Find where the given text appears and provide that cell's center as (X, Y) coordinate. 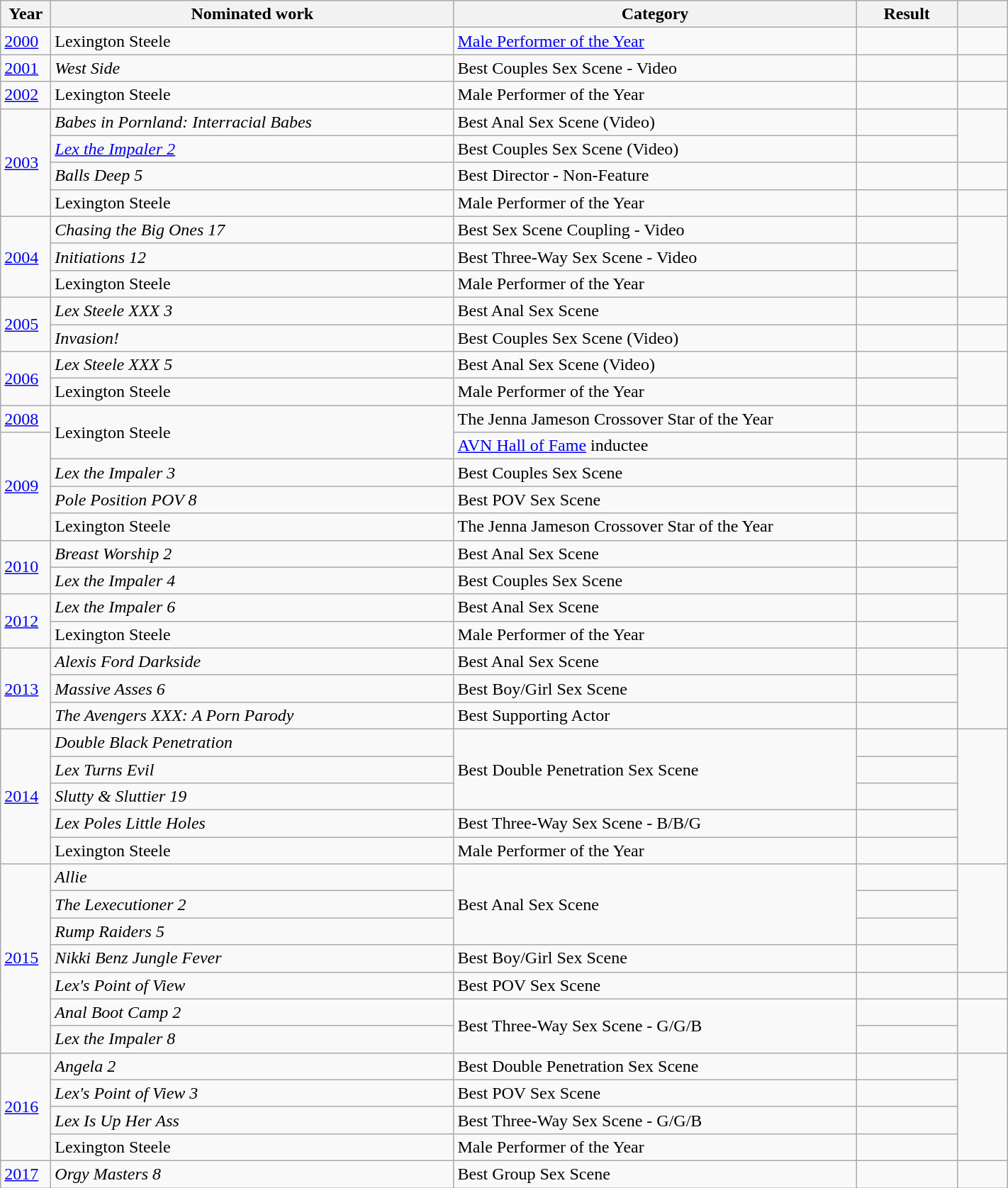
Category (655, 14)
Anal Boot Camp 2 (252, 1012)
Lex Steele XXX 5 (252, 365)
Lex Turns Evil (252, 769)
Lex's Point of View 3 (252, 1093)
Balls Deep 5 (252, 176)
2015 (26, 958)
Lex the Impaler 2 (252, 149)
Best Couples Sex Scene - Video (655, 68)
2006 (26, 379)
Massive Asses 6 (252, 688)
AVN Hall of Fame inductee (655, 446)
Rump Raiders 5 (252, 931)
Angela 2 (252, 1066)
The Avengers XXX: A Porn Parody (252, 715)
2013 (26, 688)
Nikki Benz Jungle Fever (252, 958)
2001 (26, 68)
Lex Is Up Her Ass (252, 1120)
Pole Position POV 8 (252, 500)
Lex the Impaler 8 (252, 1039)
Lex Poles Little Holes (252, 824)
2010 (26, 567)
Double Black Penetration (252, 742)
Lex's Point of View (252, 985)
Best Three-Way Sex Scene - B/B/G (655, 824)
Nominated work (252, 14)
2012 (26, 621)
2016 (26, 1106)
Lex the Impaler 3 (252, 473)
2017 (26, 1174)
2004 (26, 257)
West Side (252, 68)
Breast Worship 2 (252, 554)
2008 (26, 419)
2002 (26, 95)
Orgy Masters 8 (252, 1174)
Result (907, 14)
2000 (26, 41)
Lex Steele XXX 3 (252, 310)
Alexis Ford Darkside (252, 661)
Allie (252, 878)
Lex the Impaler 4 (252, 581)
Best Director - Non-Feature (655, 176)
Best Supporting Actor (655, 715)
Chasing the Big Ones 17 (252, 230)
Slutty & Sluttier 19 (252, 797)
Best Three-Way Sex Scene - Video (655, 257)
2003 (26, 162)
2005 (26, 324)
Lex the Impaler 6 (252, 607)
Best Group Sex Scene (655, 1174)
The Lexecutioner 2 (252, 904)
Year (26, 14)
Initiations 12 (252, 257)
2009 (26, 486)
Best Sex Scene Coupling - Video (655, 230)
Babes in Pornland: Interracial Babes (252, 122)
2014 (26, 796)
Invasion! (252, 338)
